Identify which cell holds the provided text, then report its [X, Y] central coordinate. 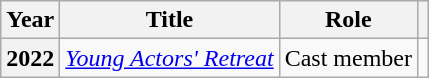
Young Actors' Retreat [170, 58]
Year [30, 20]
Cast member [348, 58]
Role [348, 20]
2022 [30, 58]
Title [170, 20]
